Search for the cell housing the specified text and yield its [X, Y] center coordinate. 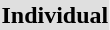
Individual [55, 15]
